Detect which cell encompasses the target text, then output its (X, Y) center coordinate. 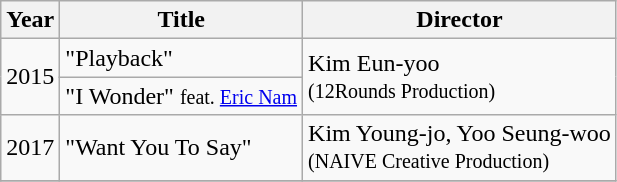
Director (460, 20)
2017 (30, 148)
Year (30, 20)
Kim Eun-yoo(12Rounds Production) (460, 77)
"I Wonder" feat. Eric Nam (182, 96)
Title (182, 20)
"Playback" (182, 58)
2015 (30, 77)
"Want You To Say" (182, 148)
Kim Young-jo, Yoo Seung-woo(NAIVE Creative Production) (460, 148)
